Capture the cell that displays the provided text and extract its (x, y) central coordinate. 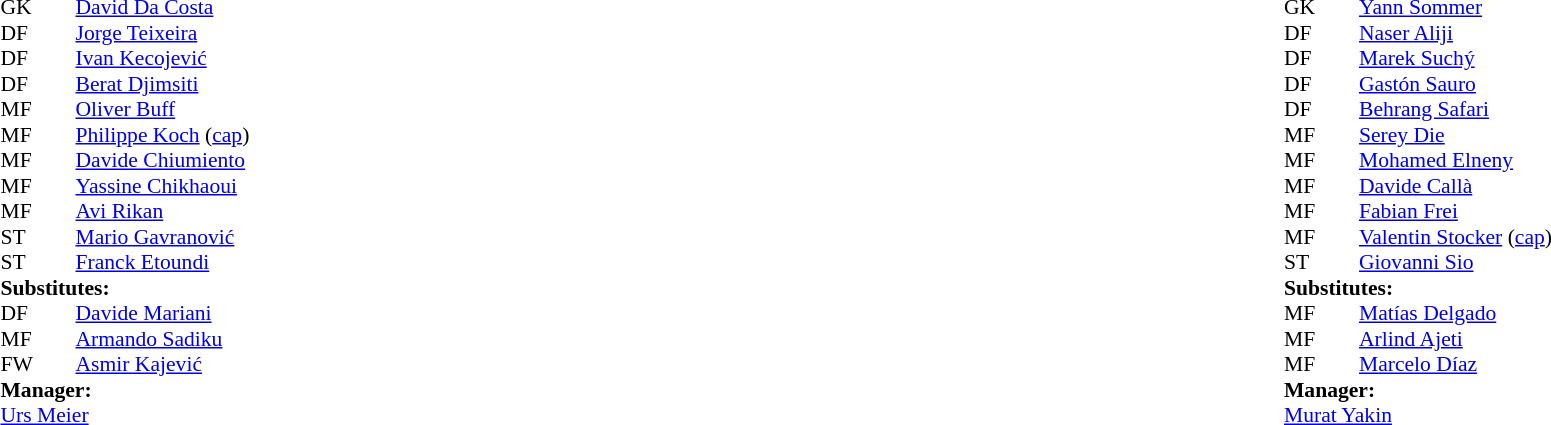
Berat Djimsiti (163, 84)
Jorge Teixeira (163, 33)
Armando Sadiku (163, 339)
FW (19, 365)
Franck Etoundi (163, 263)
Ivan Kecojević (163, 59)
Philippe Koch (cap) (163, 135)
Davide Mariani (163, 313)
Davide Chiumiento (163, 161)
Mario Gavranović (163, 237)
Substitutes: (124, 288)
Asmir Kajević (163, 365)
Yassine Chikhaoui (163, 186)
Oliver Buff (163, 109)
Manager: (124, 390)
Avi Rikan (163, 211)
